Return (X, Y) of the center of cell containing provided text 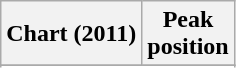
Chart (2011) (72, 34)
Peakposition (188, 34)
